Scan for the cell matching the given text and deliver its [X, Y] coordinate at center. 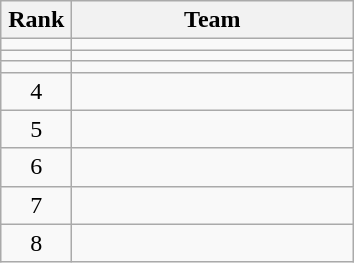
Rank [36, 20]
4 [36, 91]
5 [36, 129]
6 [36, 167]
Team [212, 20]
8 [36, 243]
7 [36, 205]
